Locate the cell with the specified text and output its (x, y) center coordinate. 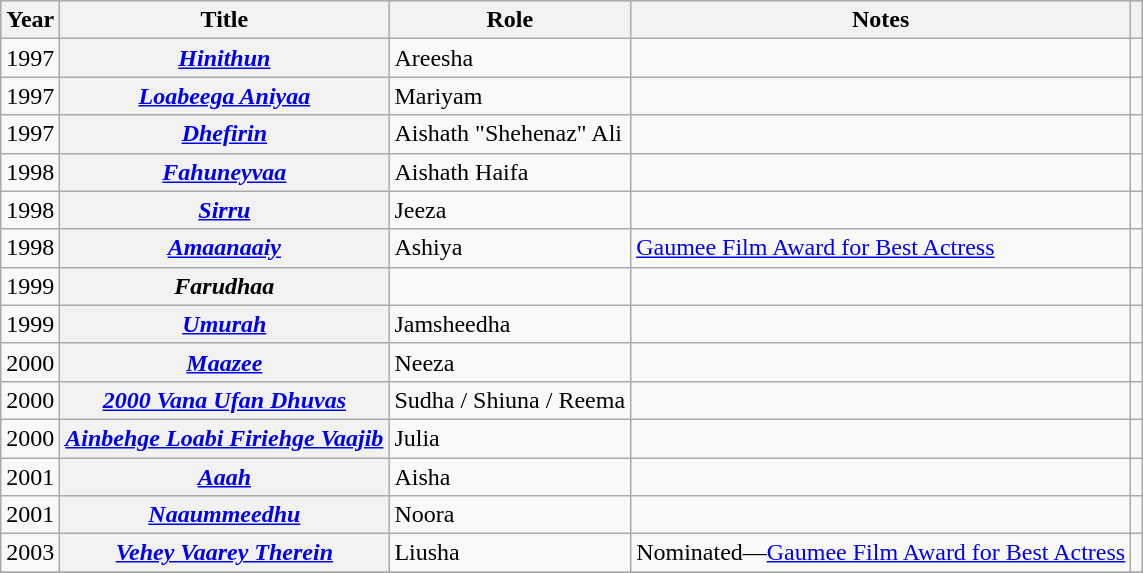
Year (30, 20)
Neeza (510, 362)
Areesha (510, 58)
Notes (881, 20)
Jamsheedha (510, 324)
Title (224, 20)
Ainbehge Loabi Firiehge Vaajib (224, 438)
2000 Vana Ufan Dhuvas (224, 400)
Aishath Haifa (510, 172)
Fahuneyvaa (224, 172)
Liusha (510, 553)
2003 (30, 553)
Naaummeedhu (224, 515)
Mariyam (510, 96)
Loabeega Aniyaa (224, 96)
Farudhaa (224, 286)
Amaanaaiy (224, 248)
Sudha / Shiuna / Reema (510, 400)
Ashiya (510, 248)
Jeeza (510, 210)
Maazee (224, 362)
Role (510, 20)
Julia (510, 438)
Noora (510, 515)
Dhefirin (224, 134)
Aaah (224, 477)
Gaumee Film Award for Best Actress (881, 248)
Sirru (224, 210)
Umurah (224, 324)
Aishath "Shehenaz" Ali (510, 134)
Aisha (510, 477)
Vehey Vaarey Therein (224, 553)
Hinithun (224, 58)
Nominated—Gaumee Film Award for Best Actress (881, 553)
